Scan for the cell matching the given text and deliver its [x, y] coordinate at center. 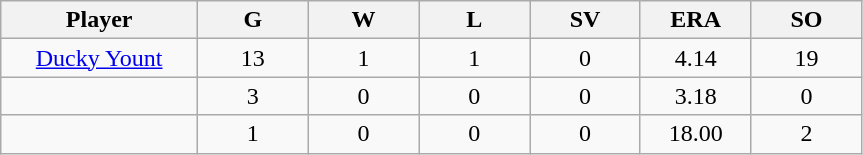
4.14 [696, 58]
Player [100, 20]
18.00 [696, 134]
2 [806, 134]
G [254, 20]
Ducky Yount [100, 58]
W [364, 20]
SV [586, 20]
3.18 [696, 96]
ERA [696, 20]
L [474, 20]
13 [254, 58]
SO [806, 20]
3 [254, 96]
19 [806, 58]
